Scan for the cell matching the given text and deliver its [X, Y] coordinate at center. 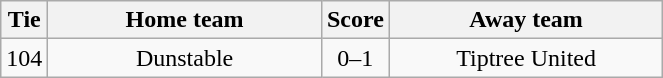
Score [355, 20]
Tiptree United [526, 58]
Tie [24, 20]
0–1 [355, 58]
104 [24, 58]
Away team [526, 20]
Dunstable [185, 58]
Home team [185, 20]
